For the text-containing cell, return its midpoint in [x, y] coordinate format. 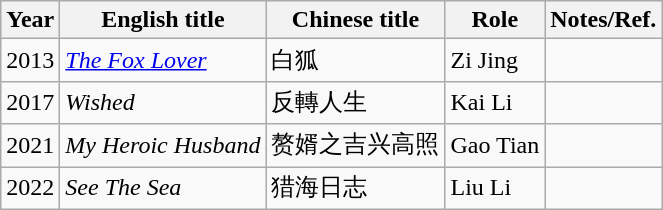
猎海日志 [356, 188]
My Heroic Husband [163, 146]
赘婿之吉兴高照 [356, 146]
Year [30, 20]
Notes/Ref. [604, 20]
The Fox Lover [163, 60]
白狐 [356, 60]
Gao Tian [495, 146]
Chinese title [356, 20]
2021 [30, 146]
2017 [30, 102]
See The Sea [163, 188]
English title [163, 20]
Liu Li [495, 188]
2013 [30, 60]
反轉人生 [356, 102]
2022 [30, 188]
Role [495, 20]
Kai Li [495, 102]
Wished [163, 102]
Zi Jing [495, 60]
